Scan for the cell matching the given text and deliver its [x, y] coordinate at center. 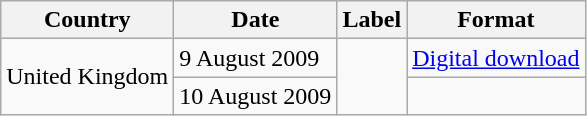
United Kingdom [88, 77]
Digital download [496, 58]
Date [256, 20]
Country [88, 20]
Label [372, 20]
Format [496, 20]
10 August 2009 [256, 96]
9 August 2009 [256, 58]
